Output the (x, y) coordinate of the center of the cell containing the given text.  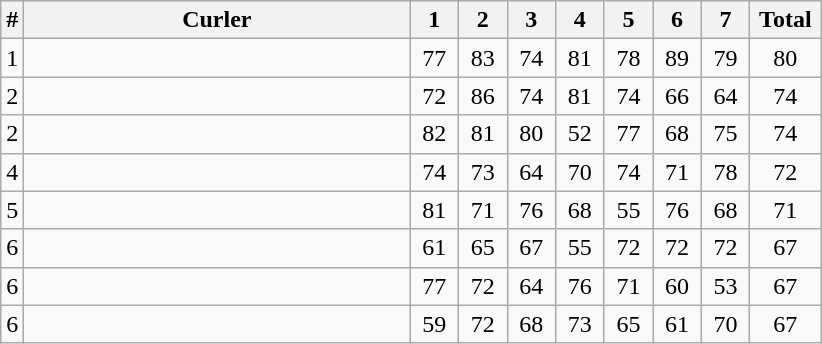
3 (532, 20)
66 (678, 96)
89 (678, 58)
86 (482, 96)
Total (786, 20)
Curler (217, 20)
82 (434, 134)
53 (726, 286)
79 (726, 58)
# (12, 20)
59 (434, 324)
60 (678, 286)
75 (726, 134)
52 (580, 134)
7 (726, 20)
83 (482, 58)
